Provide the (x, y) coordinate of the cell's center where the given text is located.  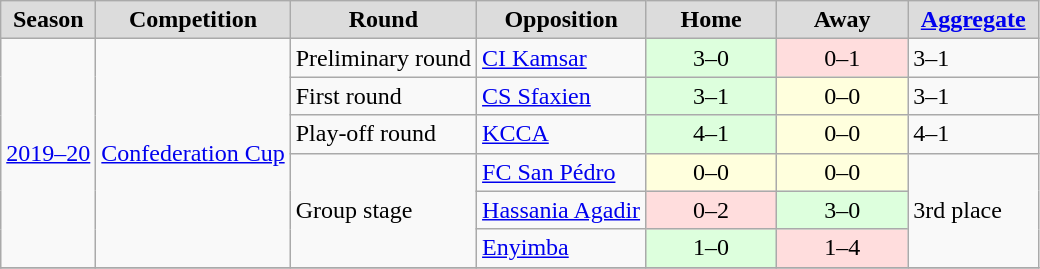
1–4 (842, 248)
First round (383, 96)
Away (842, 20)
Enyimba (562, 248)
Home (712, 20)
Hassania Agadir (562, 210)
3rd place (974, 210)
2019–20 (48, 153)
Group stage (383, 210)
Play-off round (383, 134)
FC San Pédro (562, 172)
Preliminary round (383, 58)
Season (48, 20)
CS Sfaxien (562, 96)
Round (383, 20)
Opposition (562, 20)
Aggregate (974, 20)
KCCA (562, 134)
0–2 (712, 210)
0–1 (842, 58)
1–0 (712, 248)
Competition (193, 20)
CI Kamsar (562, 58)
Confederation Cup (193, 153)
